Output the (x, y) coordinate of the center of the cell containing the given text.  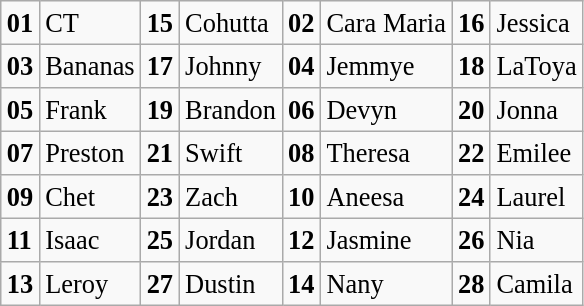
Dustin (230, 284)
Laurel (536, 197)
Chet (90, 197)
28 (471, 284)
09 (20, 197)
Bananas (90, 66)
24 (471, 197)
CT (90, 22)
Jemmye (386, 66)
02 (301, 22)
16 (471, 22)
01 (20, 22)
Leroy (90, 284)
Jasmine (386, 240)
17 (160, 66)
07 (20, 153)
25 (160, 240)
Preston (90, 153)
11 (20, 240)
10 (301, 197)
Brandon (230, 109)
27 (160, 284)
Nia (536, 240)
14 (301, 284)
LaToya (536, 66)
Camila (536, 284)
15 (160, 22)
Swift (230, 153)
13 (20, 284)
18 (471, 66)
Jordan (230, 240)
Theresa (386, 153)
Devyn (386, 109)
03 (20, 66)
20 (471, 109)
Johnny (230, 66)
Jonna (536, 109)
06 (301, 109)
Jessica (536, 22)
23 (160, 197)
12 (301, 240)
Aneesa (386, 197)
19 (160, 109)
Cara Maria (386, 22)
08 (301, 153)
Nany (386, 284)
04 (301, 66)
Zach (230, 197)
Frank (90, 109)
21 (160, 153)
Emilee (536, 153)
05 (20, 109)
22 (471, 153)
Cohutta (230, 22)
Isaac (90, 240)
26 (471, 240)
